Return the (X, Y) coordinate for the center point of the cell that contains the specified text.  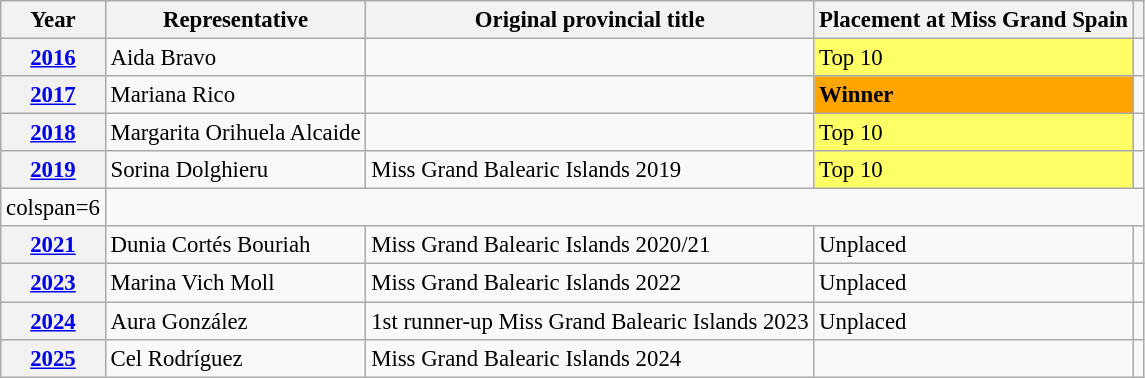
Original provincial title (590, 20)
Miss Grand Balearic Islands 2019 (590, 170)
2019 (53, 170)
2023 (53, 283)
Marina Vich Moll (236, 283)
Year (53, 20)
Margarita Orihuela Alcaide (236, 133)
2017 (53, 95)
1st runner-up Miss Grand Balearic Islands 2023 (590, 321)
Miss Grand Balearic Islands 2022 (590, 283)
Winner (974, 95)
2025 (53, 358)
Placement at Miss Grand Spain (974, 20)
2016 (53, 58)
Aida Bravo (236, 58)
Aura González (236, 321)
Miss Grand Balearic Islands 2020/21 (590, 245)
colspan=6 (53, 208)
Representative (236, 20)
Miss Grand Balearic Islands 2024 (590, 358)
Cel Rodríguez (236, 358)
2021 (53, 245)
2024 (53, 321)
Mariana Rico (236, 95)
2018 (53, 133)
Sorina Dolghieru (236, 170)
Dunia Cortés Bouriah (236, 245)
